Provide the (x, y) coordinate of the cell's center where the given text is located.  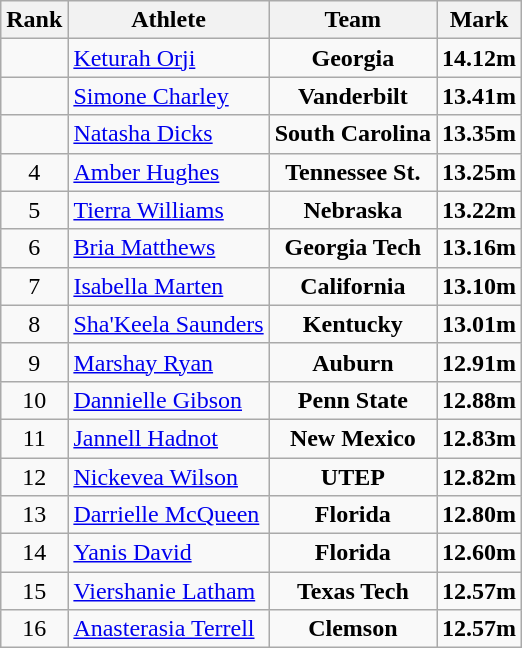
13.16m (480, 248)
Isabella Marten (168, 286)
7 (34, 286)
Texas Tech (352, 591)
Rank (34, 20)
Tennessee St. (352, 172)
12.91m (480, 362)
UTEP (352, 477)
Anasterasia Terrell (168, 629)
New Mexico (352, 438)
12.80m (480, 515)
Sha'Keela Saunders (168, 324)
11 (34, 438)
13.35m (480, 134)
16 (34, 629)
13.10m (480, 286)
12.60m (480, 553)
12 (34, 477)
Dannielle Gibson (168, 400)
Simone Charley (168, 96)
Georgia Tech (352, 248)
5 (34, 210)
Darrielle McQueen (168, 515)
12.88m (480, 400)
California (352, 286)
Nickevea Wilson (168, 477)
13.41m (480, 96)
13.22m (480, 210)
Amber Hughes (168, 172)
Nebraska (352, 210)
13.25m (480, 172)
Marshay Ryan (168, 362)
8 (34, 324)
14.12m (480, 58)
6 (34, 248)
Athlete (168, 20)
13 (34, 515)
15 (34, 591)
Bria Matthews (168, 248)
Viershanie Latham (168, 591)
Kentucky (352, 324)
Mark (480, 20)
Keturah Orji (168, 58)
Penn State (352, 400)
9 (34, 362)
4 (34, 172)
14 (34, 553)
Vanderbilt (352, 96)
Natasha Dicks (168, 134)
12.83m (480, 438)
Clemson (352, 629)
Georgia (352, 58)
Jannell Hadnot (168, 438)
12.82m (480, 477)
South Carolina (352, 134)
Auburn (352, 362)
10 (34, 400)
Tierra Williams (168, 210)
Team (352, 20)
Yanis David (168, 553)
13.01m (480, 324)
